Provide the (x, y) coordinate of the cell's center where the given text is located.  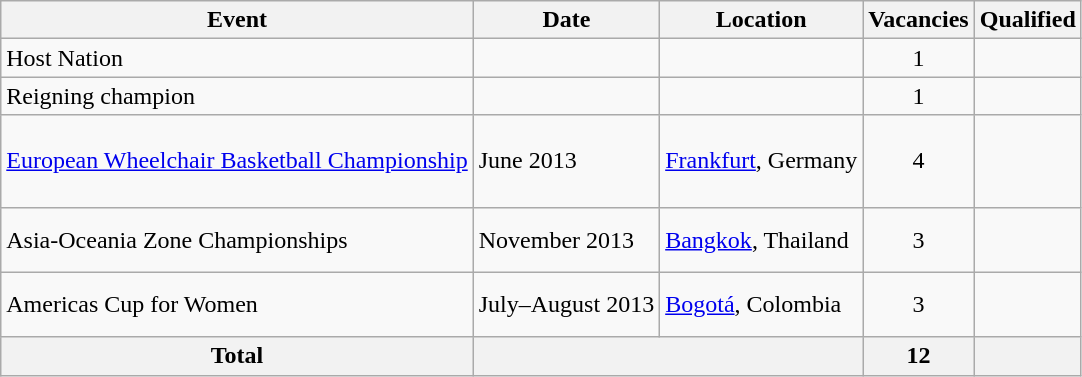
Qualified (1028, 20)
European Wheelchair Basketball Championship (237, 161)
July–August 2013 (566, 304)
November 2013 (566, 240)
Frankfurt, Germany (762, 161)
Date (566, 20)
4 (919, 161)
Reigning champion (237, 96)
Vacancies (919, 20)
Asia-Oceania Zone Championships (237, 240)
Americas Cup for Women (237, 304)
Bangkok, Thailand (762, 240)
Event (237, 20)
12 (919, 356)
Location (762, 20)
June 2013 (566, 161)
Host Nation (237, 58)
Bogotá, Colombia (762, 304)
Total (237, 356)
